Return the [x, y] coordinate for the center point of the cell that contains the specified text.  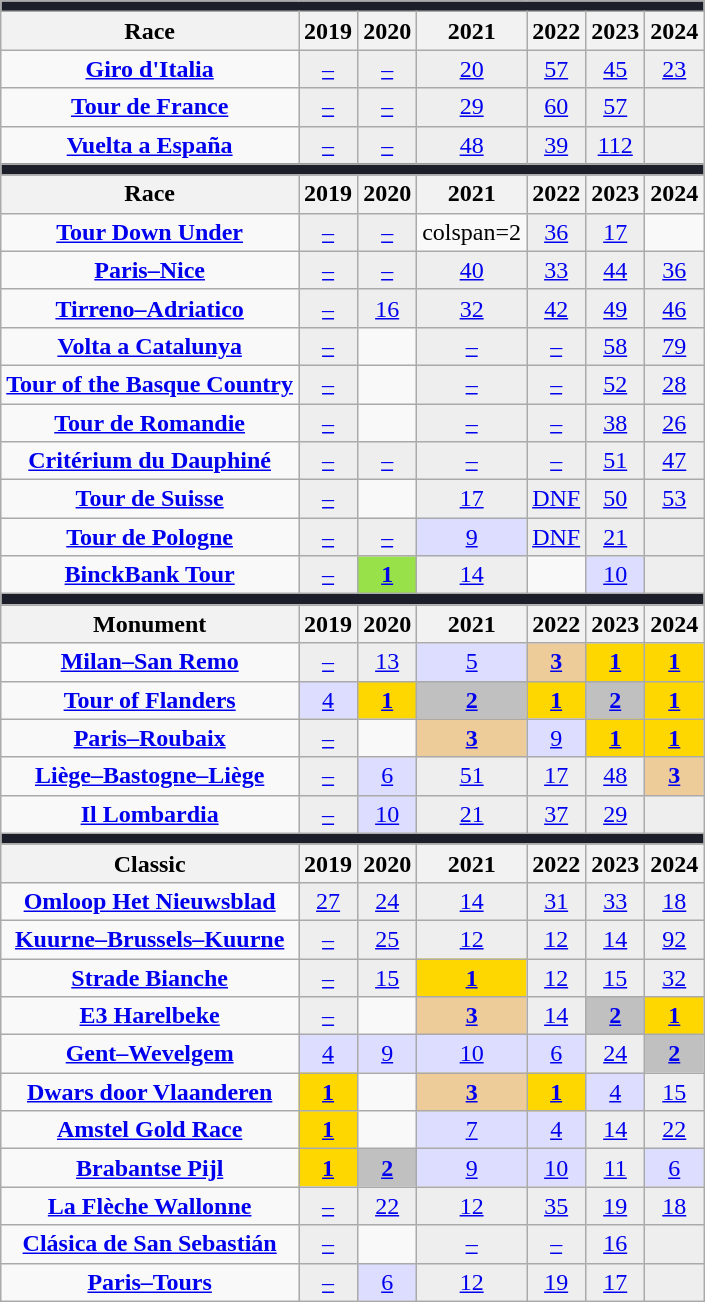
60 [556, 107]
Paris–Tours [150, 1282]
52 [616, 384]
25 [388, 939]
Tour de Romandie [150, 423]
47 [674, 461]
Tour Down Under [150, 232]
27 [328, 901]
11 [616, 1168]
26 [674, 423]
92 [674, 939]
35 [556, 1206]
Monument [150, 624]
Tour of the Basque Country [150, 384]
La Flèche Wallonne [150, 1206]
Liège–Bastogne–Liège [150, 776]
39 [556, 145]
Brabantse Pijl [150, 1168]
Strade Bianche [150, 977]
53 [674, 499]
Tour de Suisse [150, 499]
44 [616, 270]
colspan=2 [472, 232]
E3 Harelbeke [150, 1016]
38 [616, 423]
Omloop Het Nieuwsblad [150, 901]
Gent–Wevelgem [150, 1054]
46 [674, 308]
37 [556, 814]
Tirreno–Adriatico [150, 308]
Giro d'Italia [150, 69]
50 [616, 499]
40 [472, 270]
58 [616, 346]
Il Lombardia [150, 814]
Amstel Gold Race [150, 1130]
Dwars door Vlaanderen [150, 1092]
Kuurne–Brussels–Kuurne [150, 939]
79 [674, 346]
13 [388, 662]
Paris–Roubaix [150, 738]
20 [472, 69]
5 [472, 662]
Volta a Catalunya [150, 346]
Tour de Pologne [150, 537]
23 [674, 69]
Milan–San Remo [150, 662]
Vuelta a España [150, 145]
BinckBank Tour [150, 575]
Paris–Nice [150, 270]
45 [616, 69]
49 [616, 308]
Classic [150, 863]
31 [556, 901]
7 [472, 1130]
Critérium du Dauphiné [150, 461]
112 [616, 145]
42 [556, 308]
Tour de France [150, 107]
Clásica de San Sebastián [150, 1244]
28 [674, 384]
Tour of Flanders [150, 700]
